Determine the (X, Y) coordinate at the center of the cell enclosing the given text.  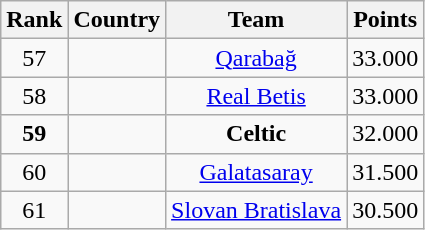
Qarabağ (256, 58)
Team (256, 20)
Real Betis (256, 96)
Points (386, 20)
58 (34, 96)
Celtic (256, 134)
60 (34, 172)
Country (117, 20)
59 (34, 134)
Galatasaray (256, 172)
Rank (34, 20)
57 (34, 58)
30.500 (386, 210)
61 (34, 210)
31.500 (386, 172)
32.000 (386, 134)
Slovan Bratislava (256, 210)
